Find where the given text appears and provide that cell's center as (X, Y) coordinate. 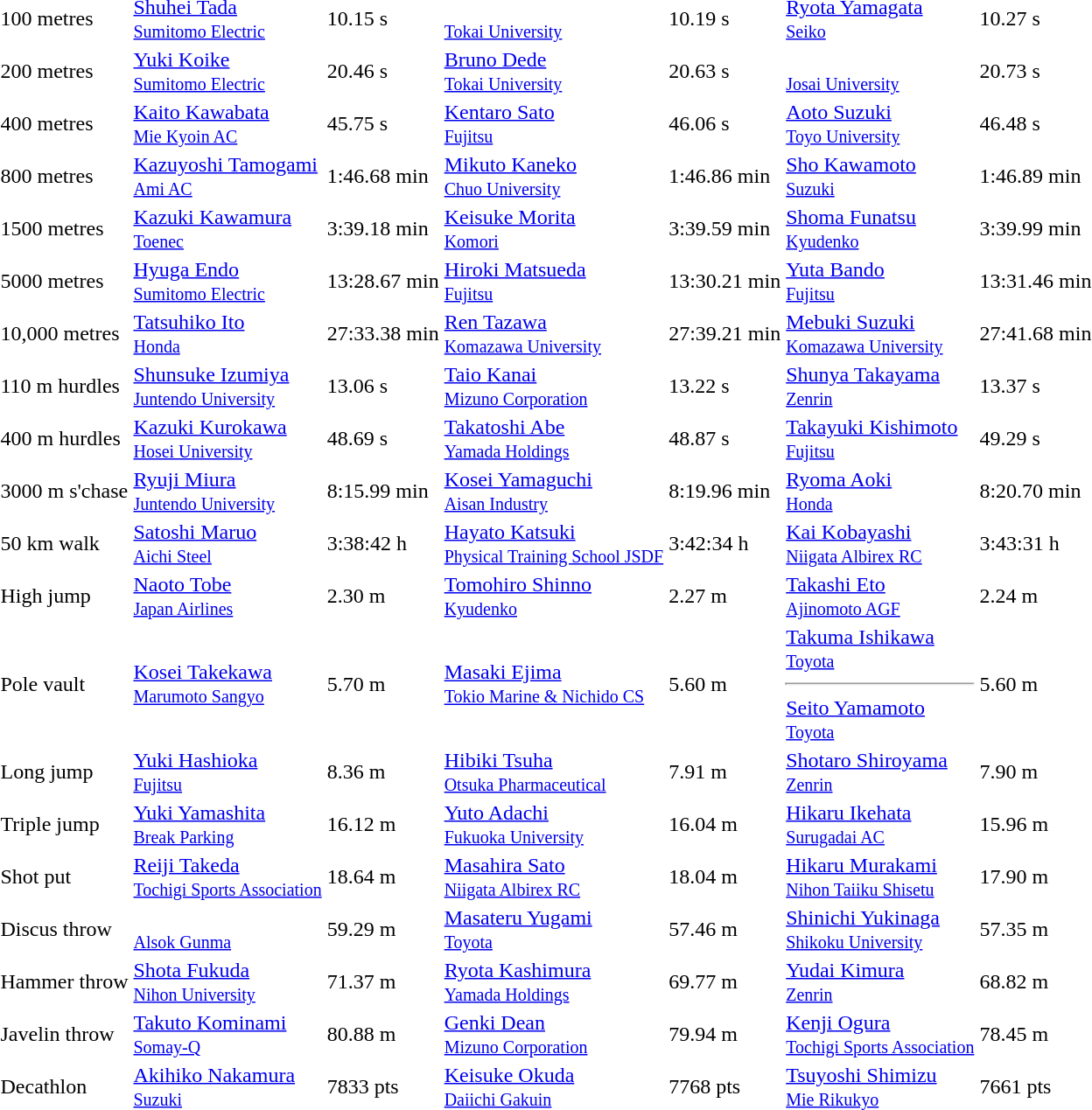
8.36 m (383, 771)
Aoto SuzukiToyo University (880, 124)
20.63 s (724, 72)
3:39.59 min (724, 229)
Kai KobayashiNiigata Albirex RC (880, 544)
48.69 s (383, 439)
71.37 m (383, 981)
Bruno DedeTokai University (554, 72)
2.27 m (724, 597)
3:39.18 min (383, 229)
1:46.68 min (383, 177)
59.29 m (383, 929)
Keisuke MoritaKomori (554, 229)
Shoma FunatsuKyudenko (880, 229)
Taio KanaiMizuno Corporation (554, 387)
Kazuyoshi TamogamiAmi AC (227, 177)
Kosei YamaguchiAisan Industry (554, 492)
Shota FukudaNihon University (227, 981)
Yuto AdachiFukuoka University (554, 824)
Takashi EtoAjinomoto AGF (880, 597)
8:19.96 min (724, 492)
13.22 s (724, 387)
Kaito KawabataMie Kyoin AC (227, 124)
Ryota KashimuraYamada Holdings (554, 981)
Yudai KimuraZenrin (880, 981)
Shotaro ShiroyamaZenrin (880, 771)
Shunsuke IzumiyaJuntendo University (227, 387)
27:33.38 min (383, 334)
5.70 m (383, 684)
5.60 m (724, 684)
Yuki KoikeSumitomo Electric (227, 72)
Hyuga EndoSumitomo Electric (227, 282)
18.64 m (383, 876)
Shunya TakayamaZenrin (880, 387)
46.06 s (724, 124)
Masateru YugamiToyota (554, 929)
Kosei TakekawaMarumoto Sangyo (227, 684)
69.77 m (724, 981)
2.30 m (383, 597)
27:39.21 min (724, 334)
3:42:34 h (724, 544)
7.91 m (724, 771)
Ryoma AokiHonda (880, 492)
Takayuki KishimotoFujitsu (880, 439)
Ren TazawaKomazawa University (554, 334)
Takatoshi AbeYamada Holdings (554, 439)
16.12 m (383, 824)
79.94 m (724, 1034)
Kentaro SatoFujitsu (554, 124)
13:28.67 min (383, 282)
Hikaru MurakamiNihon Taiiku Shisetu (880, 876)
80.88 m (383, 1034)
Yuki YamashitaBreak Parking (227, 824)
Kenji OguraTochigi Sports Association (880, 1034)
3:38:42 h (383, 544)
1:46.86 min (724, 177)
Hikaru IkehataSurugadai AC (880, 824)
Hiroki MatsuedaFujitsu (554, 282)
Satoshi MaruoAichi Steel (227, 544)
Masahira SatoNiigata Albirex RC (554, 876)
45.75 s (383, 124)
Kazuki KawamuraToenec (227, 229)
57.46 m (724, 929)
20.46 s (383, 72)
Hayato KatsukiPhysical Training School JSDF (554, 544)
Mebuki SuzukiKomazawa University (880, 334)
48.87 s (724, 439)
Alsok Gunma (227, 929)
Ryuji MiuraJuntendo University (227, 492)
Mikuto KanekoChuo University (554, 177)
16.04 m (724, 824)
Hibiki TsuhaOtsuka Pharmaceutical (554, 771)
Sho KawamotoSuzuki (880, 177)
Takuma IshikawaToyota Seito YamamotoToyota (880, 684)
Kazuki KurokawaHosei University (227, 439)
Yuta BandoFujitsu (880, 282)
Takuto KominamiSomay-Q (227, 1034)
Shinichi YukinagaShikoku University (880, 929)
8:15.99 min (383, 492)
Reiji TakedaTochigi Sports Association (227, 876)
13:30.21 min (724, 282)
Genki DeanMizuno Corporation (554, 1034)
18.04 m (724, 876)
13.06 s (383, 387)
Tatsuhiko ItoHonda (227, 334)
Yuki HashiokaFujitsu (227, 771)
Masaki EjimaTokio Marine & Nichido CS (554, 684)
Tomohiro ShinnoKyudenko (554, 597)
Naoto TobeJapan Airlines (227, 597)
Josai University (880, 72)
